Return the [x, y] coordinate for the center point of the cell that contains the specified text.  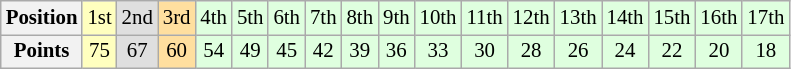
45 [286, 51]
20 [718, 51]
11th [484, 18]
67 [138, 51]
8th [360, 18]
12th [532, 18]
30 [484, 51]
17th [766, 18]
4th [214, 18]
6th [286, 18]
2nd [138, 18]
1st [99, 18]
42 [324, 51]
54 [214, 51]
49 [250, 51]
39 [360, 51]
15th [672, 18]
Points [42, 51]
60 [177, 51]
14th [626, 18]
24 [626, 51]
36 [396, 51]
9th [396, 18]
75 [99, 51]
22 [672, 51]
7th [324, 18]
16th [718, 18]
Position [42, 18]
3rd [177, 18]
5th [250, 18]
28 [532, 51]
18 [766, 51]
26 [578, 51]
33 [438, 51]
13th [578, 18]
10th [438, 18]
